Capture the cell that displays the provided text and extract its (X, Y) central coordinate. 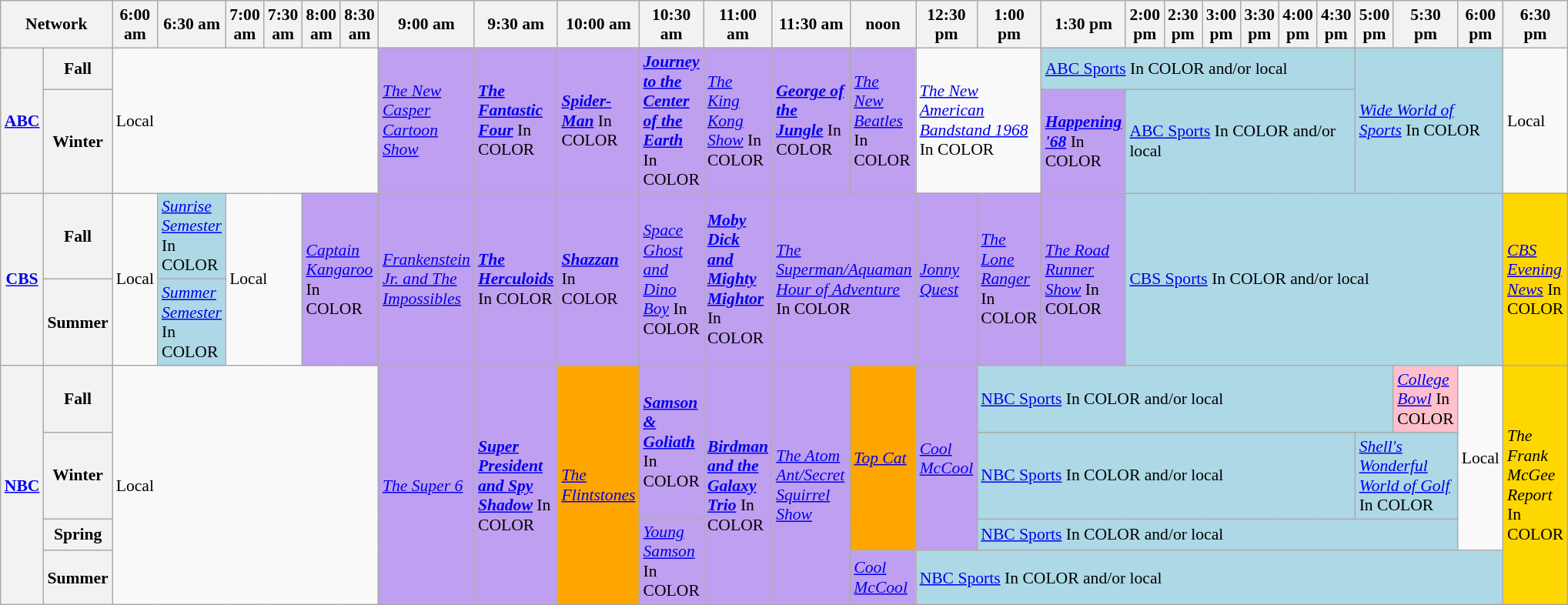
7:30 am (283, 25)
College Bowl In COLOR (1426, 399)
4:30 pm (1336, 25)
The Frank McGee Report In COLOR (1535, 485)
6:00 pm (1481, 25)
NBC (22, 485)
Shell's Wonderful World of Golf In COLOR (1407, 476)
CBS (22, 279)
Summer Semester In COLOR (192, 323)
Super President and Spy Shadow In COLOR (516, 485)
The Super 6 (426, 485)
Moby Dick and Mighty Mightor In COLOR (737, 279)
3:00 pm (1222, 25)
Birdman and the Galaxy Trio In COLOR (737, 485)
Wide World of Sports In COLOR (1429, 120)
6:00 am (135, 25)
9:00 am (426, 25)
11:00 am (737, 25)
Young Samson In COLOR (671, 562)
Top Cat (882, 458)
Spider-Man In COLOR (598, 120)
CBS Evening News In COLOR (1535, 279)
Jonny Quest (947, 279)
Happening '68 In COLOR (1084, 142)
10:30 am (671, 25)
1:00 pm (1008, 25)
The Road Runner Show In COLOR (1084, 279)
Space Ghost and Dino Boy In COLOR (671, 279)
Shazzan In COLOR (598, 279)
CBS Sports In COLOR and/or local (1315, 279)
11:30 am (811, 25)
3:30 pm (1259, 25)
9:30 am (516, 25)
6:30 pm (1535, 25)
The Superman/Aquaman Hour of Adventure In COLOR (844, 279)
Journey to the Center of the Earth In COLOR (671, 120)
1:30 pm (1084, 25)
5:30 pm (1426, 25)
Captain Kangaroo In COLOR (340, 279)
The New Casper Cartoon Show (426, 120)
ABC (22, 120)
Spring (77, 534)
Sunrise Semester In COLOR (192, 236)
The Fantastic Four In COLOR (516, 120)
The Herculoids In COLOR (516, 279)
6:30 am (192, 25)
12:30 pm (947, 25)
4:00 pm (1298, 25)
7:00 am (245, 25)
Network (57, 25)
5:00 pm (1375, 25)
Frankenstein Jr. and The Impossibles (426, 279)
10:00 am (598, 25)
8:30 am (359, 25)
George of the Jungle In COLOR (811, 120)
8:00 am (321, 25)
The New American Bandstand 1968 In COLOR (979, 120)
The Atom Ant/Secret Squirrel Show (811, 485)
The Flintstones (598, 485)
The Lone Ranger In COLOR (1008, 279)
noon (882, 25)
Samson & Goliath In COLOR (671, 442)
The King Kong Show In COLOR (737, 120)
2:30 pm (1183, 25)
The New Beatles In COLOR (882, 120)
2:00 pm (1145, 25)
